Pinpoint the cell where the given text exists, returning its (x, y) midpoint coordinate. 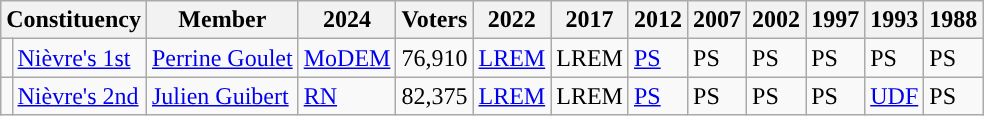
Nièvre's 2nd (79, 96)
82,375 (434, 96)
Nièvre's 1st (79, 58)
2012 (658, 20)
UDF (894, 96)
2024 (347, 20)
2022 (512, 20)
Perrine Goulet (222, 58)
MoDEM (347, 58)
Member (222, 20)
2002 (776, 20)
2007 (718, 20)
1993 (894, 20)
1997 (836, 20)
76,910 (434, 58)
2017 (590, 20)
RN (347, 96)
Constituency (74, 20)
Voters (434, 20)
1988 (954, 20)
Julien Guibert (222, 96)
